Pinpoint the cell where the given text exists, returning its [X, Y] midpoint coordinate. 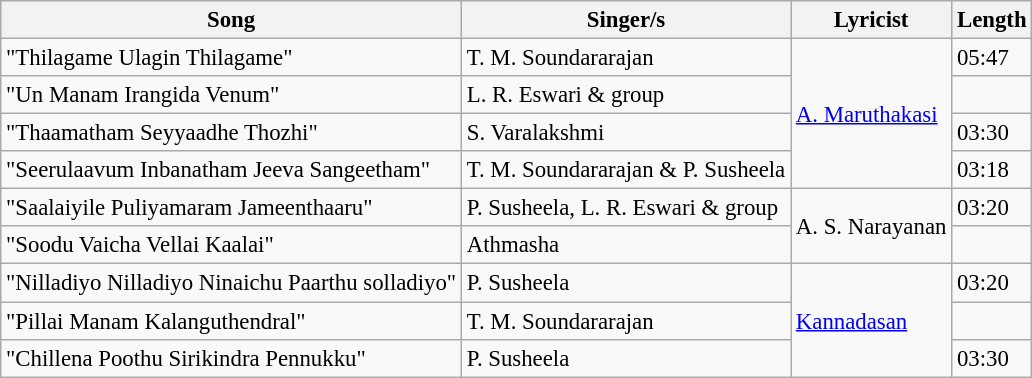
03:18 [992, 170]
Song [232, 20]
A. S. Narayanan [872, 226]
"Seerulaavum Inbanatham Jeeva Sangeetham" [232, 170]
"Soodu Vaicha Vellai Kaalai" [232, 245]
Athmasha [626, 245]
A. Maruthakasi [872, 114]
"Nilladiyo Nilladiyo Ninaichu Paarthu solladiyo" [232, 283]
P. Susheela, L. R. Eswari & group [626, 208]
Singer/s [626, 20]
"Un Manam Irangida Venum" [232, 95]
Kannadasan [872, 320]
"Chillena Poothu Sirikindra Pennukku" [232, 358]
"Pillai Manam Kalanguthendral" [232, 321]
Lyricist [872, 20]
Length [992, 20]
T. M. Soundararajan & P. Susheela [626, 170]
"Thaamatham Seyyaadhe Thozhi" [232, 133]
"Saalaiyile Puliyamaram Jameenthaaru" [232, 208]
L. R. Eswari & group [626, 95]
S. Varalakshmi [626, 133]
"Thilagame Ulagin Thilagame" [232, 58]
05:47 [992, 58]
